Provide the [x, y] coordinate of the cell's center where the given text is located.  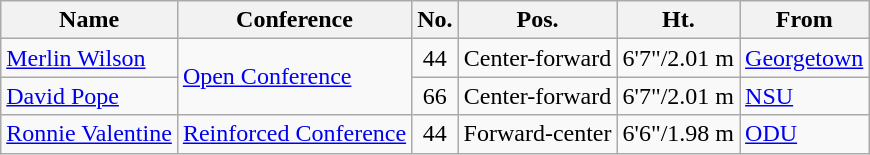
ODU [804, 134]
Georgetown [804, 58]
Forward-center [538, 134]
Reinforced Conference [294, 134]
No. [435, 20]
From [804, 20]
Conference [294, 20]
6'6"/1.98 m [678, 134]
Pos. [538, 20]
Ronnie Valentine [90, 134]
David Pope [90, 96]
66 [435, 96]
NSU [804, 96]
Name [90, 20]
Open Conference [294, 77]
Merlin Wilson [90, 58]
Ht. [678, 20]
